Return the [x, y] coordinate for the center point of the cell that contains the specified text.  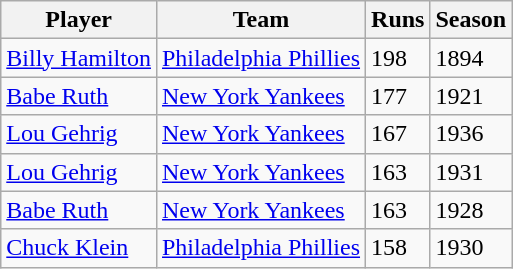
1930 [471, 248]
Runs [398, 20]
158 [398, 248]
Chuck Klein [79, 248]
177 [398, 96]
Player [79, 20]
Team [260, 20]
1936 [471, 134]
1921 [471, 96]
Season [471, 20]
1928 [471, 210]
1894 [471, 58]
1931 [471, 172]
198 [398, 58]
167 [398, 134]
Billy Hamilton [79, 58]
